Pinpoint the cell where the given text exists, returning its (X, Y) midpoint coordinate. 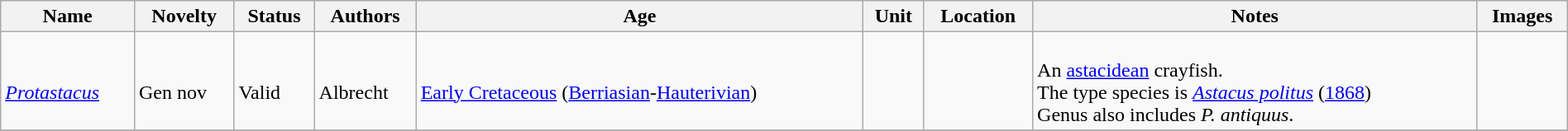
Protastacus (68, 81)
Authors (366, 16)
Unit (893, 16)
An astacidean crayfish. The type species is Astacus politus (1868) Genus also includes P. antiquus. (1255, 81)
Notes (1255, 16)
Gen nov (184, 81)
Name (68, 16)
Valid (275, 81)
Location (978, 16)
Albrecht (366, 81)
Images (1522, 16)
Status (275, 16)
Early Cretaceous (Berriasian-Hauterivian) (640, 81)
Novelty (184, 16)
Age (640, 16)
